Locate the cell with the specified text and output its (X, Y) center coordinate. 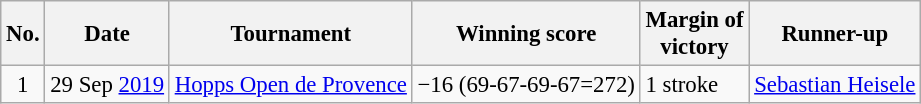
Date (107, 34)
No. (23, 34)
Sebastian Heisele (835, 85)
1 (23, 85)
Margin ofvictory (694, 34)
−16 (69-67-69-67=272) (526, 85)
Hopps Open de Provence (290, 85)
Runner-up (835, 34)
1 stroke (694, 85)
29 Sep 2019 (107, 85)
Winning score (526, 34)
Tournament (290, 34)
